Detect which cell encompasses the target text, then output its (X, Y) center coordinate. 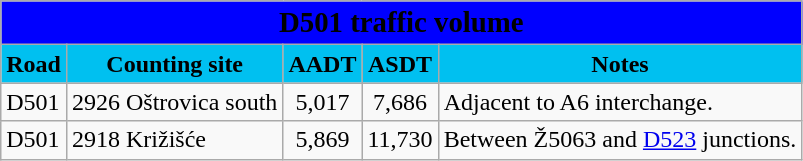
Road (34, 64)
Between Ž5063 and D523 junctions. (620, 140)
Counting site (174, 64)
2926 Oštrovica south (174, 102)
7,686 (400, 102)
2918 Križišće (174, 140)
Notes (620, 64)
AADT (322, 64)
ASDT (400, 64)
5,017 (322, 102)
Adjacent to A6 interchange. (620, 102)
D501 traffic volume (402, 23)
11,730 (400, 140)
5,869 (322, 140)
